Search for the cell housing the specified text and yield its (X, Y) center coordinate. 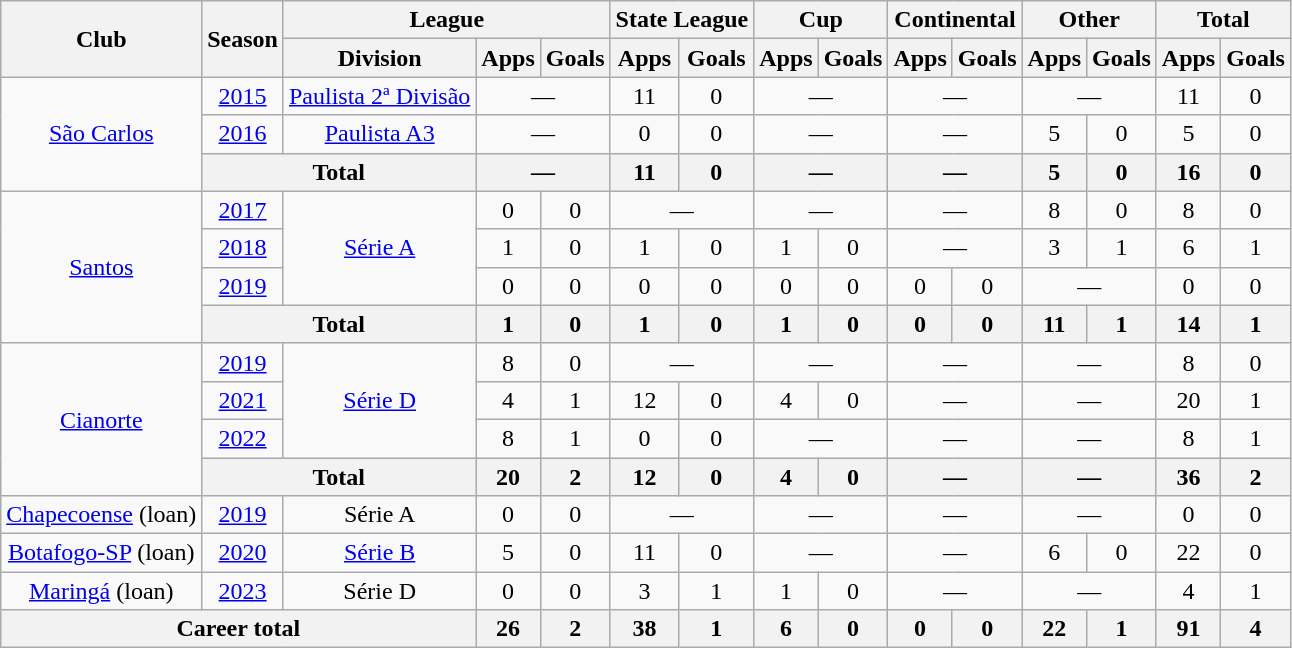
2016 (243, 134)
2021 (243, 400)
2022 (243, 438)
Other (1089, 20)
14 (1188, 324)
Série B (379, 553)
2018 (243, 248)
League (446, 20)
Paulista A3 (379, 134)
State League (682, 20)
2020 (243, 553)
2023 (243, 591)
Cup (821, 20)
2015 (243, 96)
Santos (102, 267)
São Carlos (102, 134)
36 (1188, 477)
Season (243, 39)
Botafogo-SP (loan) (102, 553)
Cianorte (102, 419)
Paulista 2ª Divisão (379, 96)
16 (1188, 172)
Club (102, 39)
Chapecoense (loan) (102, 515)
2017 (243, 210)
Maringá (loan) (102, 591)
26 (508, 629)
91 (1188, 629)
38 (644, 629)
Continental (955, 20)
Division (379, 58)
Career total (238, 629)
